Find where the given text appears and provide that cell's center as [X, Y] coordinate. 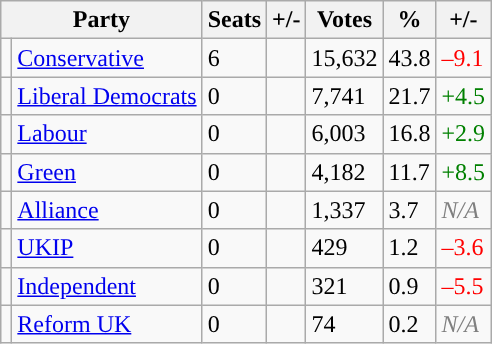
6,003 [344, 134]
6 [234, 58]
–9.1 [464, 58]
Green [107, 172]
21.7 [410, 96]
4,182 [344, 172]
Liberal Democrats [107, 96]
Seats [234, 20]
% [410, 20]
7,741 [344, 96]
11.7 [410, 172]
Party [102, 20]
+4.5 [464, 96]
429 [344, 248]
74 [344, 324]
15,632 [344, 58]
+2.9 [464, 134]
Conservative [107, 58]
1.2 [410, 248]
0.2 [410, 324]
16.8 [410, 134]
–5.5 [464, 286]
–3.6 [464, 248]
Alliance [107, 210]
Reform UK [107, 324]
Labour [107, 134]
1,337 [344, 210]
UKIP [107, 248]
0.9 [410, 286]
3.7 [410, 210]
Independent [107, 286]
Votes [344, 20]
43.8 [410, 58]
+8.5 [464, 172]
321 [344, 286]
